Output the (X, Y) coordinate of the center of the cell containing the given text.  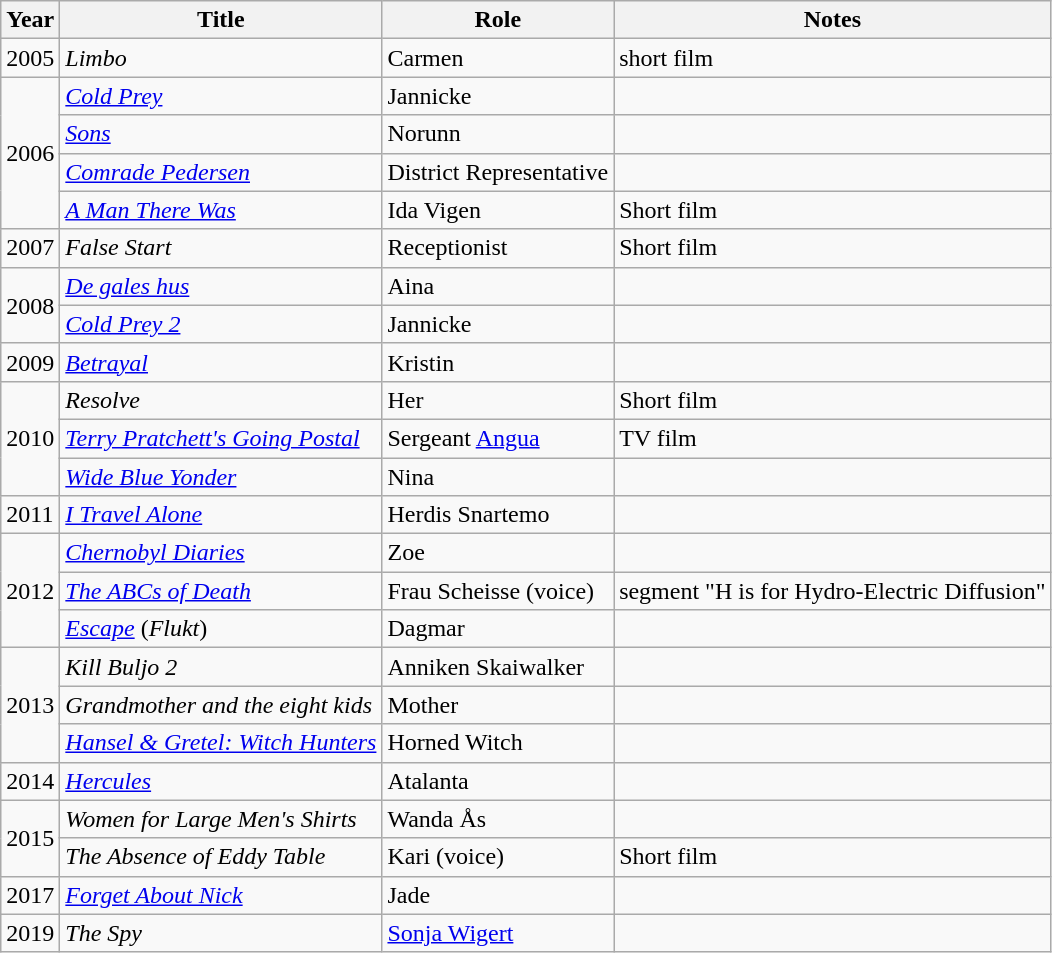
Cold Prey (221, 96)
Norunn (498, 134)
Frau Scheisse (voice) (498, 591)
Hansel & Gretel: Witch Hunters (221, 743)
Anniken Skaiwalker (498, 667)
Kristin (498, 362)
2005 (30, 58)
2019 (30, 933)
segment "H is for Hydro-Electric Diffusion" (832, 591)
Escape (Flukt) (221, 629)
A Man There Was (221, 210)
Ida Vigen (498, 210)
Atalanta (498, 781)
2007 (30, 248)
2012 (30, 591)
False Start (221, 248)
De gales hus (221, 286)
2006 (30, 153)
Resolve (221, 400)
Receptionist (498, 248)
Forget About Nick (221, 895)
Kill Buljo 2 (221, 667)
Carmen (498, 58)
Women for Large Men's Shirts (221, 819)
TV film (832, 438)
Limbo (221, 58)
Her (498, 400)
Jade (498, 895)
Comrade Pedersen (221, 172)
Zoe (498, 553)
Horned Witch (498, 743)
Kari (voice) (498, 857)
Year (30, 20)
Dagmar (498, 629)
2015 (30, 838)
2014 (30, 781)
Mother (498, 705)
2010 (30, 438)
The ABCs of Death (221, 591)
2017 (30, 895)
Hercules (221, 781)
Sons (221, 134)
Sergeant Angua (498, 438)
Grandmother and the eight kids (221, 705)
Betrayal (221, 362)
The Spy (221, 933)
Notes (832, 20)
District Representative (498, 172)
Nina (498, 477)
Sonja Wigert (498, 933)
Wide Blue Yonder (221, 477)
2013 (30, 705)
Cold Prey 2 (221, 324)
2011 (30, 515)
Terry Pratchett's Going Postal (221, 438)
Herdis Snartemo (498, 515)
2008 (30, 305)
The Absence of Eddy Table (221, 857)
Aina (498, 286)
I Travel Alone (221, 515)
short film (832, 58)
2009 (30, 362)
Role (498, 20)
Wanda Ås (498, 819)
Chernobyl Diaries (221, 553)
Title (221, 20)
